Return (X, Y) of the center of cell containing provided text 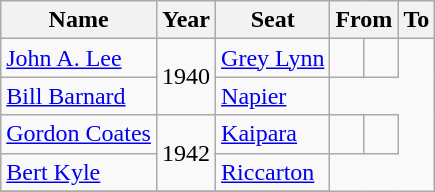
1940 (186, 77)
Bert Kyle (79, 172)
From (364, 20)
Grey Lynn (273, 58)
Name (79, 20)
Riccarton (273, 172)
Bill Barnard (79, 96)
Year (186, 20)
Kaipara (273, 134)
John A. Lee (79, 58)
Napier (273, 96)
1942 (186, 153)
To (416, 20)
Seat (273, 20)
Gordon Coates (79, 134)
